Extract the [x, y] coordinate from the center of the cell holding the provided text.  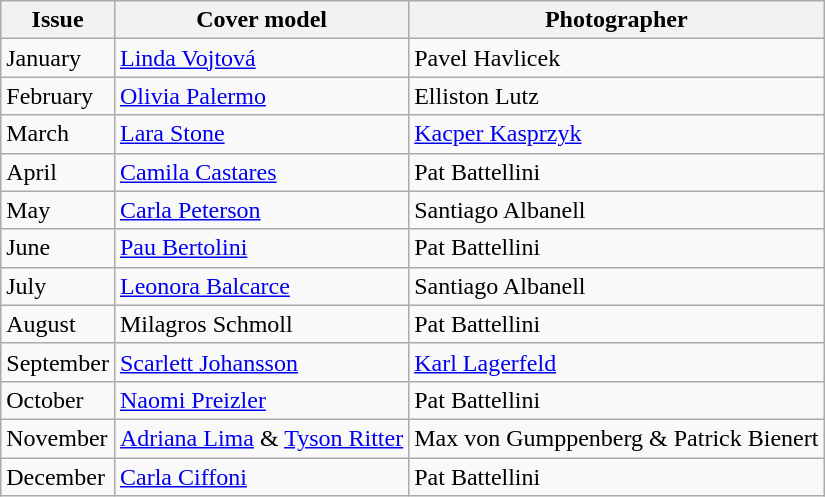
Cover model [261, 20]
Elliston Lutz [616, 96]
Naomi Preizler [261, 400]
September [58, 362]
Camila Castares [261, 172]
Adriana Lima & Tyson Ritter [261, 438]
March [58, 134]
Carla Ciffoni [261, 477]
Scarlett Johansson [261, 362]
October [58, 400]
Pavel Havlicek [616, 58]
Pau Bertolini [261, 248]
May [58, 210]
Issue [58, 20]
January [58, 58]
December [58, 477]
Karl Lagerfeld [616, 362]
February [58, 96]
Max von Gumppenberg & Patrick Bienert [616, 438]
Lara Stone [261, 134]
Kacper Kasprzyk [616, 134]
Leonora Balcarce [261, 286]
Carla Peterson [261, 210]
Linda Vojtová [261, 58]
April [58, 172]
August [58, 324]
Milagros Schmoll [261, 324]
June [58, 248]
Olivia Palermo [261, 96]
November [58, 438]
July [58, 286]
Photographer [616, 20]
